For the text-containing cell, return its midpoint in (X, Y) coordinate format. 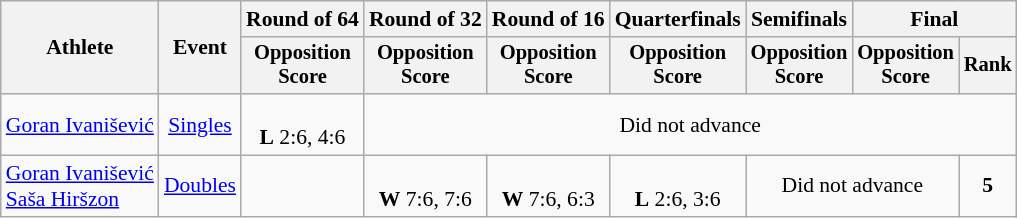
Semifinals (800, 19)
Round of 64 (302, 19)
Round of 32 (426, 19)
Athlete (80, 48)
Goran IvaniševićSaša Hiršzon (80, 186)
L 2:6, 4:6 (302, 124)
Singles (200, 124)
Doubles (200, 186)
5 (988, 186)
W 7:6, 6:3 (548, 186)
Final (934, 19)
W 7:6, 7:6 (426, 186)
Rank (988, 66)
Goran Ivanišević (80, 124)
L 2:6, 3:6 (678, 186)
Event (200, 48)
Round of 16 (548, 19)
Quarterfinals (678, 19)
